For the text-containing cell, return its midpoint in [X, Y] coordinate format. 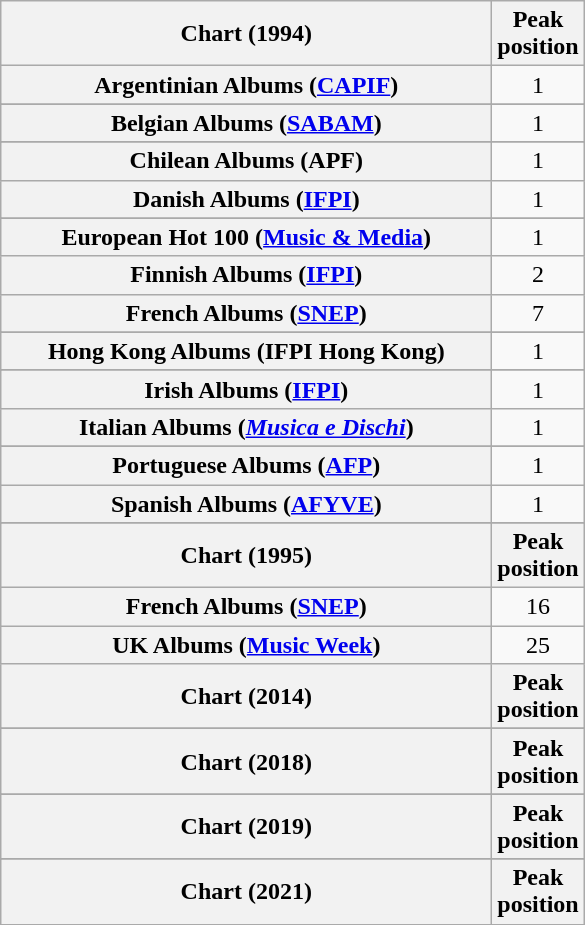
UK Albums (Music Week) [246, 645]
Chart (1994) [246, 34]
Chart (1995) [246, 556]
2 [538, 275]
European Hot 100 (Music & Media) [246, 237]
25 [538, 645]
Irish Albums (IFPI) [246, 389]
Belgian Albums (SABAM) [246, 123]
Italian Albums (Musica e Dischi) [246, 427]
Portuguese Albums (AFP) [246, 465]
Chart (2019) [246, 826]
7 [538, 313]
Chart (2014) [246, 696]
Danish Albums (IFPI) [246, 199]
Finnish Albums (IFPI) [246, 275]
16 [538, 607]
Argentinian Albums (CAPIF) [246, 85]
Spanish Albums (AFYVE) [246, 503]
Chart (2021) [246, 892]
Chilean Albums (APF) [246, 161]
Hong Kong Albums (IFPI Hong Kong) [246, 351]
Chart (2018) [246, 762]
